Locate the cell with the specified text and output its [x, y] center coordinate. 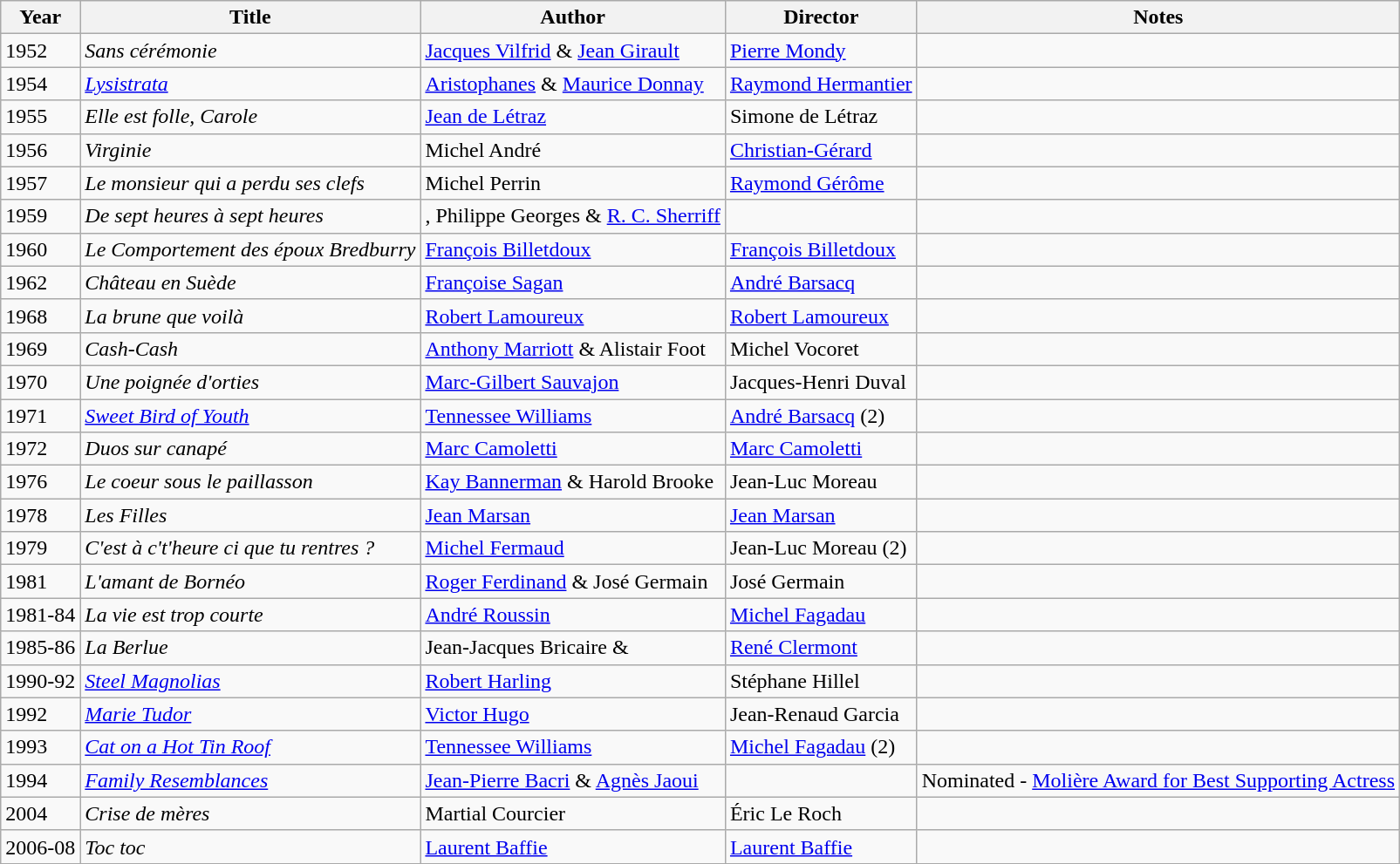
1981 [40, 582]
1952 [40, 51]
Michel Vocoret [821, 349]
Michel Perrin [573, 183]
Jacques Vilfrid & Jean Girault [573, 51]
Michel Fagadau [821, 615]
Michel André [573, 150]
Director [821, 17]
Steel Magnolias [250, 681]
Cat on a Hot Tin Roof [250, 747]
L'amant de Bornéo [250, 582]
Christian-Gérard [821, 150]
1962 [40, 282]
Raymond Gérôme [821, 183]
Marc-Gilbert Sauvajon [573, 382]
Jean-Jacques Bricaire & [573, 648]
1981-84 [40, 615]
2004 [40, 813]
La Berlue [250, 648]
Nominated - Molière Award for Best Supporting Actress [1158, 780]
1968 [40, 316]
Les Filles [250, 515]
Jean-Luc Moreau [821, 482]
Sans cérémonie [250, 51]
Jean de Létraz [573, 117]
1957 [40, 183]
1969 [40, 349]
Le Comportement des époux Bredburry [250, 249]
1992 [40, 714]
1993 [40, 747]
Crise de mères [250, 813]
1972 [40, 449]
2006-08 [40, 847]
André Barsacq (2) [821, 416]
La brune que voilà [250, 316]
Françoise Sagan [573, 282]
1970 [40, 382]
Title [250, 17]
1978 [40, 515]
Elle est folle, Carole [250, 117]
1955 [40, 117]
1956 [40, 150]
Michel Fermaud [573, 548]
Anthony Marriott & Alistair Foot [573, 349]
Pierre Mondy [821, 51]
André Barsacq [821, 282]
José Germain [821, 582]
C'est à c't'heure ci que tu rentres ? [250, 548]
, Philippe Georges & R. C. Sherriff [573, 216]
Stéphane Hillel [821, 681]
Le monsieur qui a perdu ses clefs [250, 183]
La vie est trop courte [250, 615]
1976 [40, 482]
Éric Le Roch [821, 813]
Notes [1158, 17]
Victor Hugo [573, 714]
Cash-Cash [250, 349]
Jacques-Henri Duval [821, 382]
André Roussin [573, 615]
Virginie [250, 150]
Year [40, 17]
Robert Harling [573, 681]
Raymond Hermantier [821, 84]
Le coeur sous le paillasson [250, 482]
1960 [40, 249]
Author [573, 17]
Lysistrata [250, 84]
Martial Courcier [573, 813]
De sept heures à sept heures [250, 216]
Sweet Bird of Youth [250, 416]
Family Resemblances [250, 780]
Toc toc [250, 847]
Une poignée d'orties [250, 382]
Simone de Létraz [821, 117]
1990-92 [40, 681]
René Clermont [821, 648]
Château en Suède [250, 282]
Michel Fagadau (2) [821, 747]
Jean-Pierre Bacri & Agnès Jaoui [573, 780]
Duos sur canapé [250, 449]
1954 [40, 84]
1959 [40, 216]
Jean-Renaud Garcia [821, 714]
Marie Tudor [250, 714]
1979 [40, 548]
Aristophanes & Maurice Donnay [573, 84]
1971 [40, 416]
1994 [40, 780]
1985-86 [40, 648]
Jean-Luc Moreau (2) [821, 548]
Roger Ferdinand & José Germain [573, 582]
Kay Bannerman & Harold Brooke [573, 482]
